Pinpoint the cell where the given text exists, returning its (x, y) midpoint coordinate. 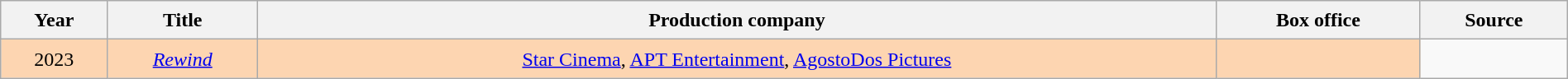
Rewind (183, 59)
Title (183, 20)
Production company (738, 20)
Year (55, 20)
Source (1494, 20)
2023 (55, 59)
Box office (1318, 20)
Star Cinema, APT Entertainment, AgostoDos Pictures (738, 59)
